From the cell containing the given text, extract its center point as [x, y] coordinate. 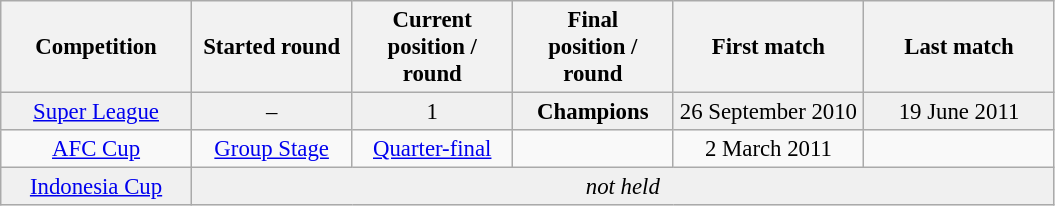
AFC Cup [96, 149]
1 [432, 112]
not held [622, 187]
Started round [272, 47]
– [272, 112]
Final position / round [594, 47]
Indonesia Cup [96, 187]
Super League [96, 112]
Competition [96, 47]
Quarter-final [432, 149]
2 March 2011 [768, 149]
Group Stage [272, 149]
Current position / round [432, 47]
Last match [960, 47]
First match [768, 47]
26 September 2010 [768, 112]
Champions [594, 112]
19 June 2011 [960, 112]
